Return the (X, Y) coordinate for the center point of the cell that contains the specified text.  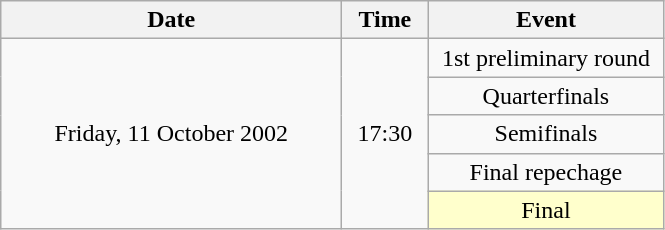
Semifinals (546, 134)
Quarterfinals (546, 96)
Final repechage (546, 172)
Time (385, 20)
Friday, 11 October 2002 (172, 134)
Event (546, 20)
1st preliminary round (546, 58)
Final (546, 210)
Date (172, 20)
17:30 (385, 134)
